Capture the cell that displays the provided text and extract its (x, y) central coordinate. 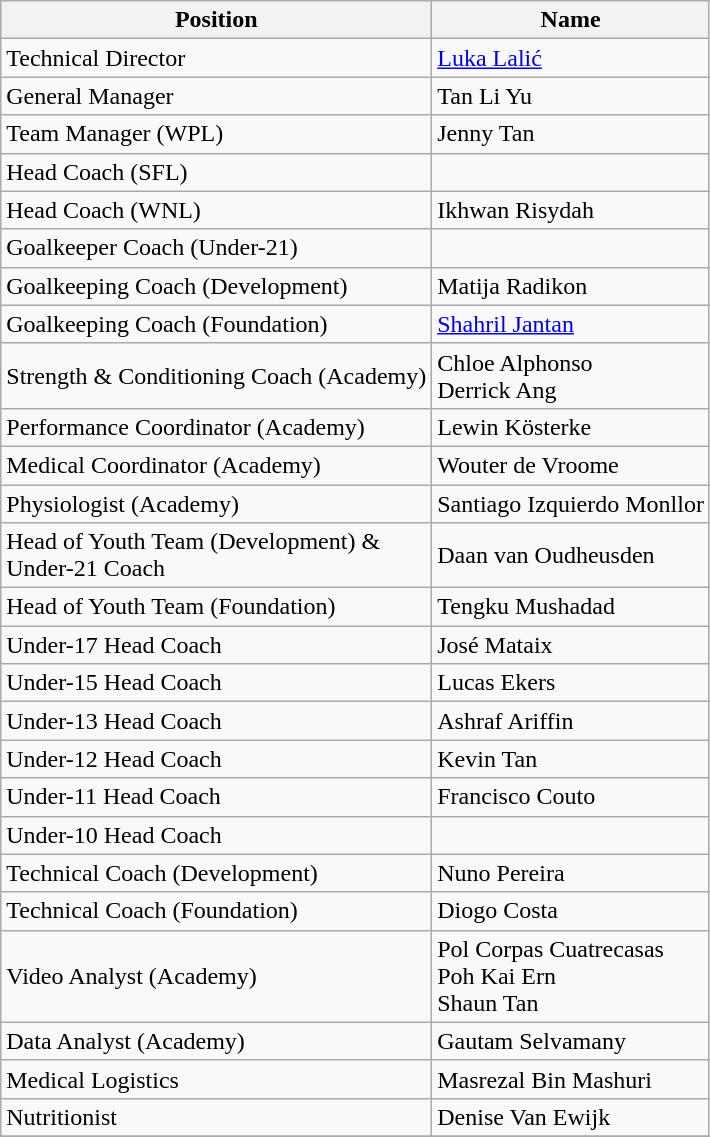
Kevin Tan (571, 759)
Masrezal Bin Mashuri (571, 1079)
Denise Van Ewijk (571, 1117)
Goalkeeper Coach (Under-21) (216, 248)
Medical Coordinator (Academy) (216, 465)
Lewin Kösterke (571, 427)
Nutritionist (216, 1117)
Technical Coach (Foundation) (216, 911)
Performance Coordinator (Academy) (216, 427)
Head Coach (WNL) (216, 210)
Video Analyst (Academy) (216, 976)
Strength & Conditioning Coach (Academy) (216, 376)
Team Manager (WPL) (216, 134)
Ikhwan Risydah (571, 210)
Gautam Selvamany (571, 1041)
Shahril Jantan (571, 324)
General Manager (216, 96)
Jenny Tan (571, 134)
Daan van Oudheusden (571, 556)
Ashraf Ariffin (571, 721)
Medical Logistics (216, 1079)
Diogo Costa (571, 911)
Position (216, 20)
Head of Youth Team (Development) & Under-21 Coach (216, 556)
Santiago Izquierdo Monllor (571, 503)
Technical Coach (Development) (216, 873)
Under-17 Head Coach (216, 645)
Under-10 Head Coach (216, 835)
Matija Radikon (571, 286)
Head Coach (SFL) (216, 172)
Francisco Couto (571, 797)
Goalkeeping Coach (Development) (216, 286)
Name (571, 20)
Tengku Mushadad (571, 607)
Data Analyst (Academy) (216, 1041)
Under-11 Head Coach (216, 797)
Physiologist (Academy) (216, 503)
Under-15 Head Coach (216, 683)
Chloe Alphonso Derrick Ang (571, 376)
Lucas Ekers (571, 683)
Wouter de Vroome (571, 465)
Under-12 Head Coach (216, 759)
Tan Li Yu (571, 96)
Under-13 Head Coach (216, 721)
Goalkeeping Coach (Foundation) (216, 324)
Head of Youth Team (Foundation) (216, 607)
José Mataix (571, 645)
Nuno Pereira (571, 873)
Technical Director (216, 58)
Luka Lalić (571, 58)
Pol Corpas Cuatrecasas Poh Kai Ern Shaun Tan (571, 976)
